For the text-containing cell, return its midpoint in [x, y] coordinate format. 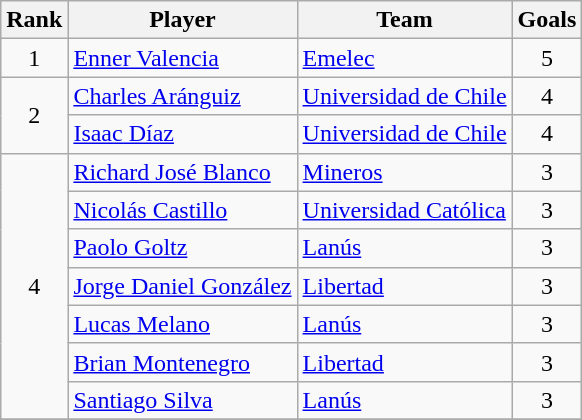
Nicolás Castillo [182, 210]
Universidad Católica [404, 210]
Goals [547, 20]
Player [182, 20]
Rank [34, 20]
2 [34, 115]
Isaac Díaz [182, 134]
5 [547, 58]
Emelec [404, 58]
Enner Valencia [182, 58]
Brian Montenegro [182, 362]
Richard José Blanco [182, 172]
Charles Aránguiz [182, 96]
Santiago Silva [182, 400]
Lucas Melano [182, 324]
Jorge Daniel González [182, 286]
Mineros [404, 172]
Paolo Goltz [182, 248]
Team [404, 20]
1 [34, 58]
